Determine the [X, Y] coordinate at the center of the cell enclosing the given text.  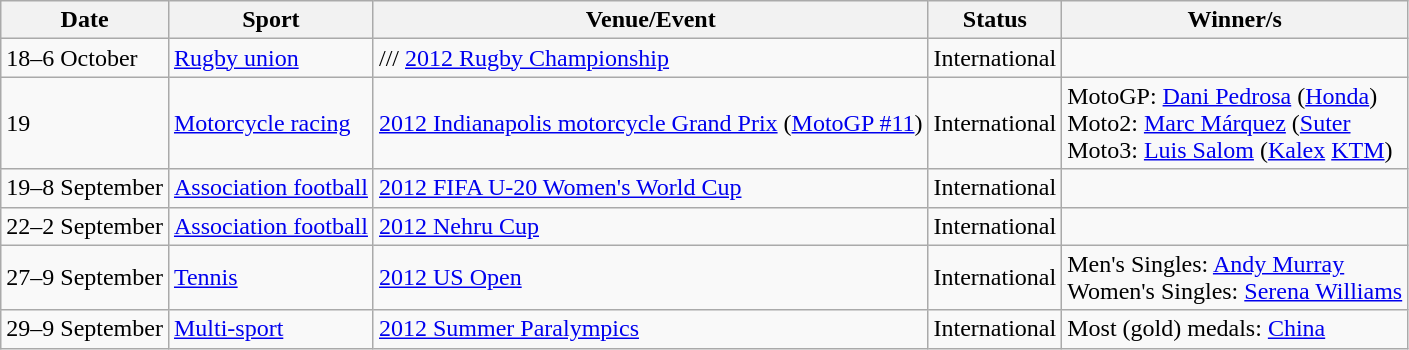
/// 2012 Rugby Championship [650, 58]
Most (gold) medals: China [1235, 329]
Men's Singles: Andy Murray Women's Singles: Serena Williams [1235, 278]
Venue/Event [650, 20]
Multi-sport [270, 329]
Tennis [270, 278]
19 [85, 123]
18–6 October [85, 58]
Status [995, 20]
2012 Summer Paralympics [650, 329]
MotoGP: Dani Pedrosa (Honda)Moto2: Marc Márquez (SuterMoto3: Luis Salom (Kalex KTM) [1235, 123]
2012 FIFA U-20 Women's World Cup [650, 188]
Motorcycle racing [270, 123]
29–9 September [85, 329]
2012 Indianapolis motorcycle Grand Prix (MotoGP #11) [650, 123]
Rugby union [270, 58]
Date [85, 20]
27–9 September [85, 278]
19–8 September [85, 188]
22–2 September [85, 226]
2012 Nehru Cup [650, 226]
Winner/s [1235, 20]
Sport [270, 20]
2012 US Open [650, 278]
